Extract the (x, y) coordinate from the center of the cell holding the provided text.  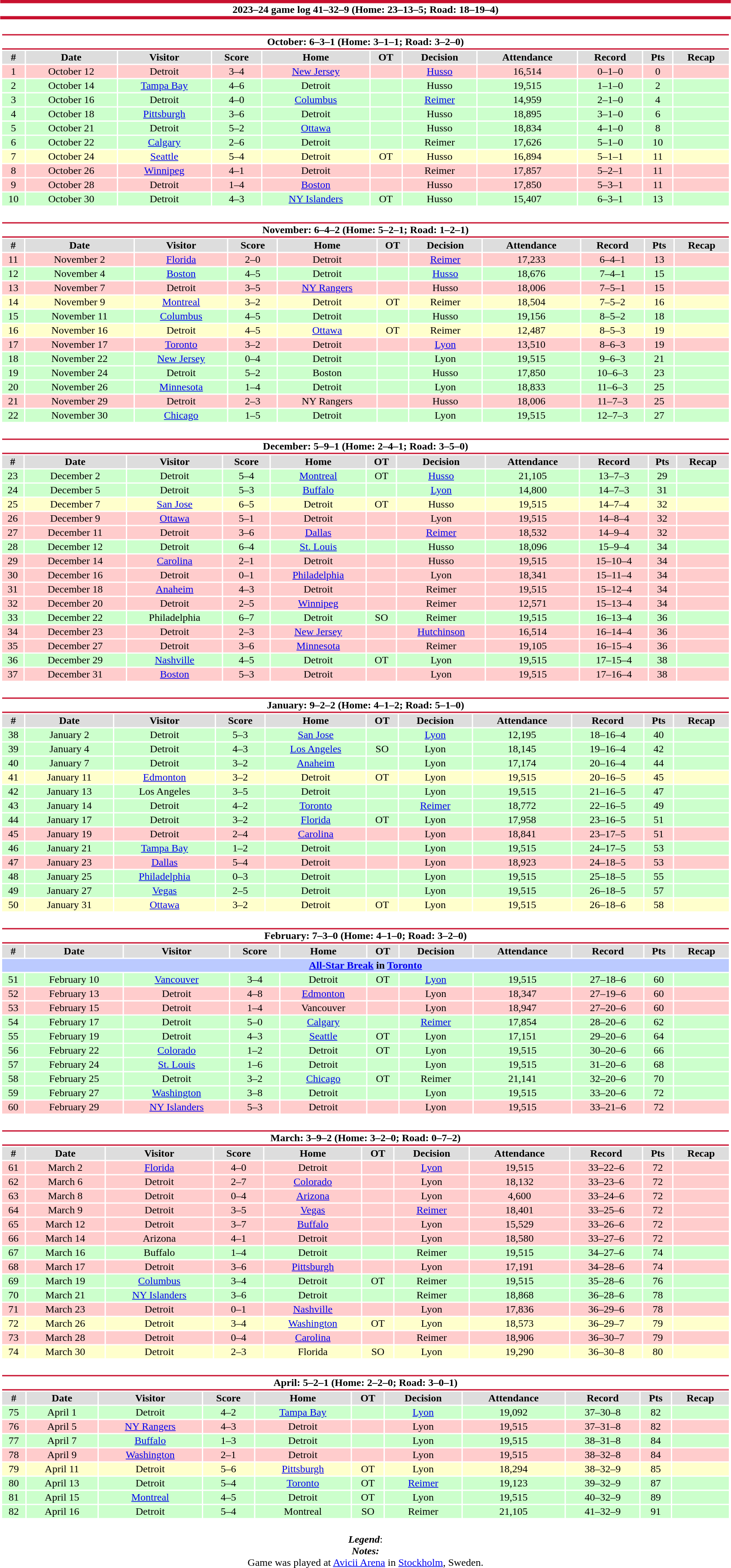
7–4–1 (612, 273)
22 (13, 415)
December 20 (75, 603)
12,195 (522, 735)
19–16–4 (607, 749)
18–16–4 (607, 735)
15–12–4 (614, 590)
November 9 (79, 302)
33–26–6 (606, 1224)
30–20–6 (608, 1051)
18,132 (520, 1182)
April 1 (62, 1412)
13,510 (531, 345)
26 (12, 518)
32–20–6 (608, 1079)
March: 3–9–2 (Home: 3–2–0; Road: 0–7–2) (365, 1138)
91 (655, 1512)
14–9–4 (614, 533)
52 (13, 994)
17–15–4 (614, 660)
February 22 (74, 1051)
33 (12, 618)
36–30–7 (606, 1337)
5 (13, 128)
January 23 (69, 863)
March 30 (65, 1352)
28–20–6 (608, 1022)
December 9 (75, 518)
October 16 (71, 100)
October 12 (71, 72)
October 30 (71, 199)
61 (13, 1167)
37–31–8 (603, 1427)
16,894 (527, 157)
38–32–8 (603, 1455)
38–31–8 (603, 1440)
17,958 (522, 820)
April 11 (62, 1469)
17,151 (522, 1036)
2–0 (253, 260)
January 7 (69, 763)
12 (13, 273)
February 27 (74, 1093)
November 26 (79, 387)
2–6 (236, 142)
37–30–8 (603, 1412)
33–25–6 (606, 1210)
18,868 (520, 1295)
39 (13, 749)
6–4 (247, 547)
November 4 (79, 273)
21–16–5 (607, 791)
October 24 (71, 157)
March 6 (65, 1182)
14,959 (527, 100)
31–20–6 (608, 1064)
71 (13, 1309)
January 31 (69, 905)
November 30 (79, 415)
14–7–3 (614, 490)
14,800 (533, 490)
35 (12, 646)
50 (13, 905)
14–8–4 (614, 518)
November 7 (79, 288)
October 26 (71, 170)
89 (655, 1497)
48 (13, 876)
5–6 (228, 1469)
November 22 (79, 359)
59 (13, 1093)
March 19 (65, 1281)
2–4 (241, 834)
4–1–0 (610, 128)
March 17 (65, 1267)
November 16 (79, 330)
69 (13, 1281)
February 29 (74, 1107)
7 (13, 157)
April 9 (62, 1455)
18,096 (533, 547)
15–11–4 (614, 575)
24 (12, 490)
March 14 (65, 1239)
October 28 (71, 185)
5–1–1 (610, 157)
25–18–5 (607, 876)
6–4–1 (612, 260)
65 (13, 1224)
12,571 (533, 603)
33–22–6 (606, 1167)
3–1–0 (610, 114)
5–0 (255, 1022)
February: 7–3–0 (Home: 4–1–0; Road: 3–2–0) (365, 936)
November 11 (79, 316)
0 (658, 72)
19,105 (533, 646)
18,347 (522, 994)
17,191 (520, 1267)
18,145 (522, 749)
12–7–3 (612, 415)
April 5 (62, 1427)
15,529 (520, 1224)
11–7–3 (612, 401)
77 (14, 1440)
38–32–9 (603, 1469)
January: 9–2–2 (Home: 4–1–2; Road: 5–1–0) (365, 705)
October: 6–3–1 (Home: 3–1–1; Road: 3–2–0) (365, 42)
36–30–8 (606, 1352)
23–17–5 (607, 834)
6–5 (247, 504)
February 13 (74, 994)
February 17 (74, 1022)
March 21 (65, 1295)
18,772 (522, 806)
December 2 (75, 476)
18,573 (520, 1324)
26–18–6 (607, 905)
March 8 (65, 1196)
December: 5–9–1 (Home: 2–4–1; Road: 3–5–0) (365, 447)
5–1 (247, 518)
85 (655, 1469)
16–13–4 (614, 618)
9–6–3 (612, 359)
20–16–4 (607, 763)
March 12 (65, 1224)
81 (14, 1497)
February 19 (74, 1036)
37 (12, 675)
2023–24 game log 41–32–9 (Home: 23–13–5; Road: 18–19–4) (365, 9)
18,504 (531, 302)
5–3–1 (610, 185)
December 11 (75, 533)
November 17 (79, 345)
24–17–5 (607, 848)
26–18–5 (607, 891)
33–24–6 (606, 1196)
24–18–5 (607, 863)
75 (14, 1412)
8–5–2 (612, 316)
18,294 (514, 1469)
April 15 (62, 1497)
22–16–5 (607, 806)
36–29–7 (606, 1324)
87 (655, 1483)
67 (13, 1252)
January 25 (69, 876)
63 (13, 1196)
19,092 (514, 1412)
April 13 (62, 1483)
5–1–0 (610, 142)
73 (13, 1337)
18,580 (520, 1239)
16–15–4 (614, 646)
27–18–6 (608, 979)
9 (13, 185)
October 14 (71, 85)
15–9–4 (614, 547)
2–7 (239, 1182)
December 5 (75, 490)
27–20–6 (608, 1008)
15–13–4 (614, 603)
36–29–6 (606, 1309)
December 16 (75, 575)
March 23 (65, 1309)
4–8 (255, 994)
18,401 (520, 1210)
41–32–9 (603, 1512)
17,233 (531, 260)
April 7 (62, 1440)
11–6–3 (612, 387)
10–6–3 (612, 373)
12,487 (531, 330)
October 21 (71, 128)
15–10–4 (614, 561)
November 2 (79, 260)
March 9 (65, 1210)
33–20–6 (608, 1093)
28 (12, 547)
29–20–6 (608, 1036)
18,341 (533, 575)
0–3 (241, 876)
17,857 (527, 170)
7–5–2 (612, 302)
18,923 (522, 863)
19,290 (520, 1352)
December 18 (75, 590)
3 (13, 100)
4–6 (236, 85)
December 12 (75, 547)
April 16 (62, 1512)
18,833 (531, 387)
56 (13, 1051)
41 (13, 778)
January 13 (69, 791)
January 14 (69, 806)
27–19–6 (608, 994)
33–27–6 (606, 1239)
46 (13, 848)
17–16–4 (614, 675)
0–1–0 (610, 72)
January 4 (69, 749)
February 25 (74, 1079)
33–23–6 (606, 1182)
October 18 (71, 114)
21,141 (522, 1079)
8–6–3 (612, 345)
54 (13, 1022)
January 21 (69, 848)
18,947 (522, 1008)
1–1–0 (610, 85)
23–16–5 (607, 820)
6–7 (247, 618)
November 29 (79, 401)
17,854 (522, 1022)
3–7 (239, 1224)
34–28–6 (606, 1267)
33–21–6 (608, 1107)
20–16–5 (607, 778)
February 24 (74, 1064)
20 (13, 387)
January 11 (69, 778)
17,626 (527, 142)
7–5–1 (612, 288)
March 26 (65, 1324)
6–3–1 (610, 199)
January 17 (69, 820)
39–32–9 (603, 1483)
14–7–4 (614, 504)
February 15 (74, 1008)
1–3 (228, 1440)
16–14–4 (614, 632)
All-Star Break in Toronto (365, 966)
18,532 (533, 533)
March 16 (65, 1252)
November: 6–4–2 (Home: 5–2–1; Road: 1–2–1) (365, 230)
40–32–9 (603, 1497)
March 28 (65, 1337)
15,407 (527, 199)
8–5–3 (612, 330)
17 (13, 345)
January 27 (69, 891)
19,123 (514, 1483)
14 (13, 302)
December 31 (75, 675)
43 (13, 806)
34–27–6 (606, 1252)
35–28–6 (606, 1281)
October 22 (71, 142)
18,834 (527, 128)
December 14 (75, 561)
18,895 (527, 114)
18,676 (531, 273)
April: 5–2–1 (Home: 2–2–0; Road: 3–0–1) (365, 1383)
3–8 (255, 1093)
17,174 (522, 763)
30 (12, 575)
1–5 (253, 415)
December 27 (75, 646)
4,600 (520, 1196)
13–7–3 (614, 476)
Hutchinson (441, 632)
18,841 (522, 834)
5–2–1 (610, 170)
December 29 (75, 660)
January 19 (69, 834)
1–6 (255, 1064)
December 7 (75, 504)
January 2 (69, 735)
19,156 (531, 316)
36–28–6 (606, 1295)
17,836 (520, 1309)
November 24 (79, 373)
2–1–0 (610, 100)
December 22 (75, 618)
February 10 (74, 979)
1 (13, 72)
March 2 (65, 1167)
18,906 (520, 1337)
December 23 (75, 632)
